For the text-containing cell, return its midpoint in (X, Y) coordinate format. 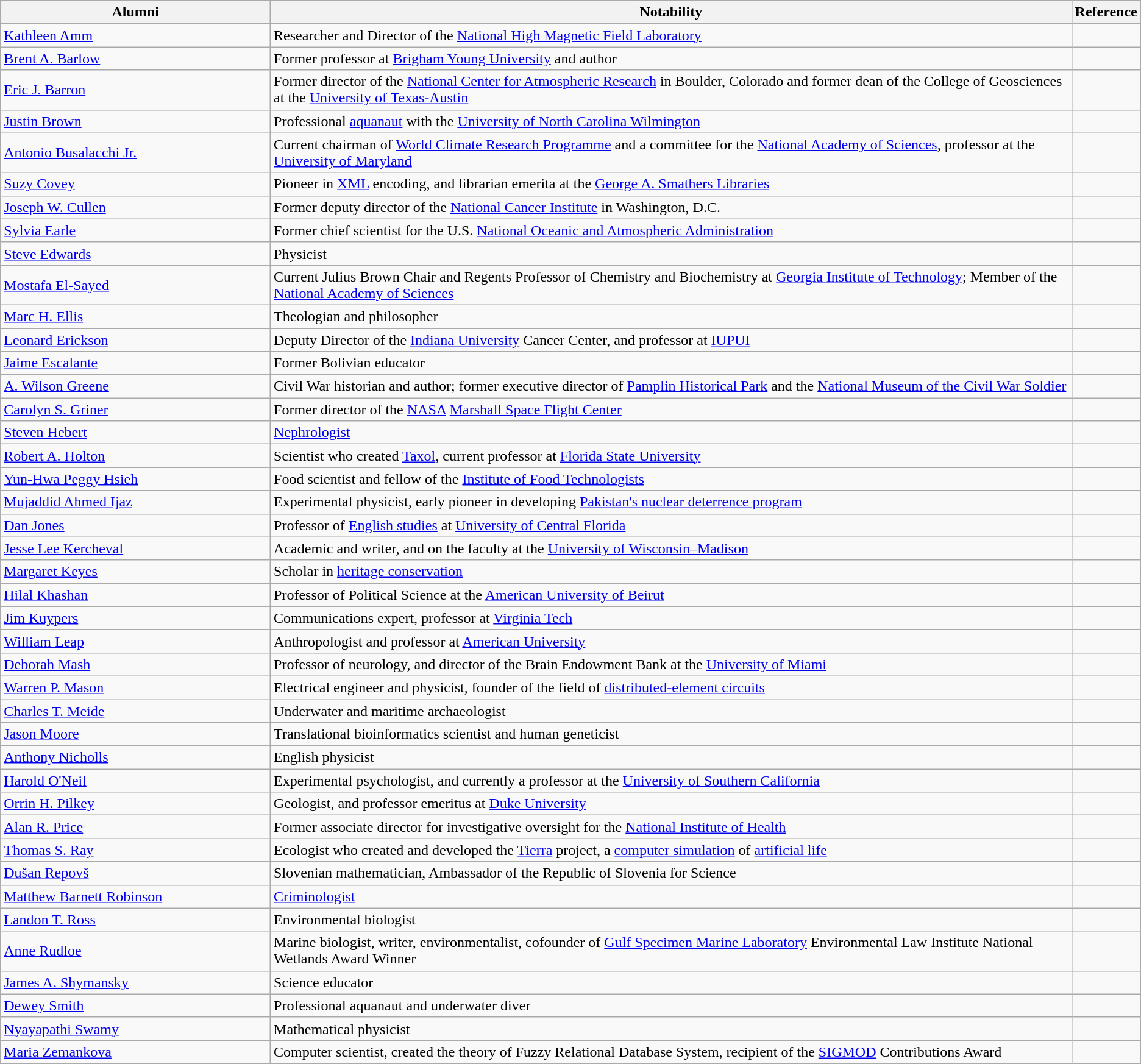
Dan Jones (135, 525)
Pioneer in XML encoding, and librarian emerita at the George A. Smathers Libraries (671, 184)
Former associate director for investigative oversight for the National Institute of Health (671, 827)
Margaret Keyes (135, 572)
Carolyn S. Griner (135, 410)
A. Wilson Greene (135, 386)
Joseph W. Cullen (135, 207)
Deborah Mash (135, 664)
Matthew Barnett Robinson (135, 896)
Physicist (671, 254)
Alumni (135, 12)
Ecologist who created and developed the Tierra project, a computer simulation of artificial life (671, 850)
Former professor at Brigham Young University and author (671, 59)
Slovenian mathematician, Ambassador of the Republic of Slovenia for Science (671, 873)
Professor of neurology, and director of the Brain Endowment Bank at the University of Miami (671, 664)
Current chairman of World Climate Research Programme and a committee for the National Academy of Sciences, professor at the University of Maryland (671, 152)
Steven Hebert (135, 433)
Dušan Repovš (135, 873)
Jim Kuypers (135, 618)
Anne Rudloe (135, 951)
Yun-Hwa Peggy Hsieh (135, 479)
Kathleen Amm (135, 35)
Brent A. Barlow (135, 59)
Orrin H. Pilkey (135, 804)
Marine biologist, writer, environmentalist, cofounder of Gulf Specimen Marine Laboratory Environmental Law Institute National Wetlands Award Winner (671, 951)
Communications expert, professor at Virginia Tech (671, 618)
Dewey Smith (135, 1005)
Harold O'Neil (135, 781)
Steve Edwards (135, 254)
Sylvia Earle (135, 230)
Researcher and Director of the National High Magnetic Field Laboratory (671, 35)
Professional aquanaut with the University of North Carolina Wilmington (671, 121)
Underwater and maritime archaeologist (671, 711)
Scholar in heritage conservation (671, 572)
Theologian and philosopher (671, 316)
Experimental physicist, early pioneer in developing Pakistan's nuclear deterrence program (671, 502)
Jesse Lee Kercheval (135, 548)
James A. Shymansky (135, 982)
Jaime Escalante (135, 363)
Anthropologist and professor at American University (671, 641)
Former chief scientist for the U.S. National Oceanic and Atmospheric Administration (671, 230)
Civil War historian and author; former executive director of Pamplin Historical Park and the National Museum of the Civil War Soldier (671, 386)
Mathematical physicist (671, 1029)
Nyayapathi Swamy (135, 1029)
Former director of the NASA Marshall Space Flight Center (671, 410)
Charles T. Meide (135, 711)
Antonio Busalacchi Jr. (135, 152)
Landon T. Ross (135, 920)
Notability (671, 12)
Alan R. Price (135, 827)
Suzy Covey (135, 184)
Computer scientist, created the theory of Fuzzy Relational Database System, recipient of the SIGMOD Contributions Award (671, 1052)
Translational bioinformatics scientist and human geneticist (671, 734)
Deputy Director of the Indiana University Cancer Center, and professor at IUPUI (671, 339)
Reference (1106, 12)
Environmental biologist (671, 920)
English physicist (671, 757)
Professional aquanaut and underwater diver (671, 1005)
Academic and writer, and on the faculty at the University of Wisconsin–Madison (671, 548)
Thomas S. Ray (135, 850)
Former deputy director of the National Cancer Institute in Washington, D.C. (671, 207)
Former Bolivian educator (671, 363)
Leonard Erickson (135, 339)
Maria Zemankova (135, 1052)
Robert A. Holton (135, 456)
Scientist who created Taxol, current professor at Florida State University (671, 456)
Professor of English studies at University of Central Florida (671, 525)
Hilal Khashan (135, 595)
Marc H. Ellis (135, 316)
Mujaddid Ahmed Ijaz (135, 502)
Justin Brown (135, 121)
Jason Moore (135, 734)
Anthony Nicholls (135, 757)
Eric J. Barron (135, 90)
Geologist, and professor emeritus at Duke University (671, 804)
Mostafa El-Sayed (135, 285)
Experimental psychologist, and currently a professor at the University of Southern California (671, 781)
Professor of Political Science at the American University of Beirut (671, 595)
Electrical engineer and physicist, founder of the field of distributed-element circuits (671, 687)
Science educator (671, 982)
William Leap (135, 641)
Nephrologist (671, 433)
Food scientist and fellow of the Institute of Food Technologists (671, 479)
Warren P. Mason (135, 687)
Criminologist (671, 896)
